From the cell containing the given text, extract its center point as [X, Y] coordinate. 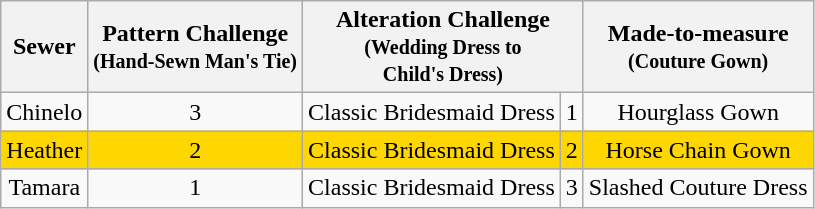
Sewer [44, 47]
Chinelo [44, 112]
Hourglass Gown [698, 112]
Made-to-measure(Couture Gown) [698, 47]
Pattern Challenge(Hand-Sewn Man's Tie) [196, 47]
Slashed Couture Dress [698, 188]
Alteration Challenge(Wedding Dress to Child's Dress) [444, 47]
Heather [44, 150]
Tamara [44, 188]
Horse Chain Gown [698, 150]
